Capture the cell that displays the provided text and extract its [x, y] central coordinate. 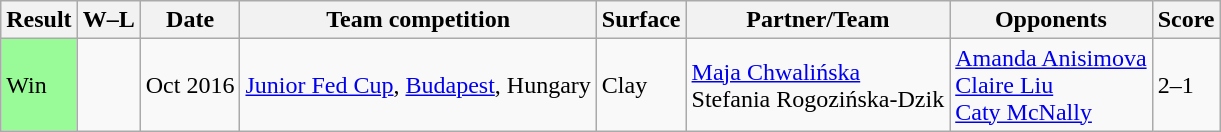
Opponents [1051, 20]
Clay [641, 85]
Partner/Team [818, 20]
Oct 2016 [190, 85]
Team competition [418, 20]
Maja Chwalińska Stefania Rogozińska-Dzik [818, 85]
Score [1186, 20]
W–L [108, 20]
Amanda Anisimova Claire Liu Caty McNally [1051, 85]
Win [39, 85]
Result [39, 20]
Date [190, 20]
2–1 [1186, 85]
Junior Fed Cup, Budapest, Hungary [418, 85]
Surface [641, 20]
